Output the [x, y] coordinate of the center of the cell containing the given text.  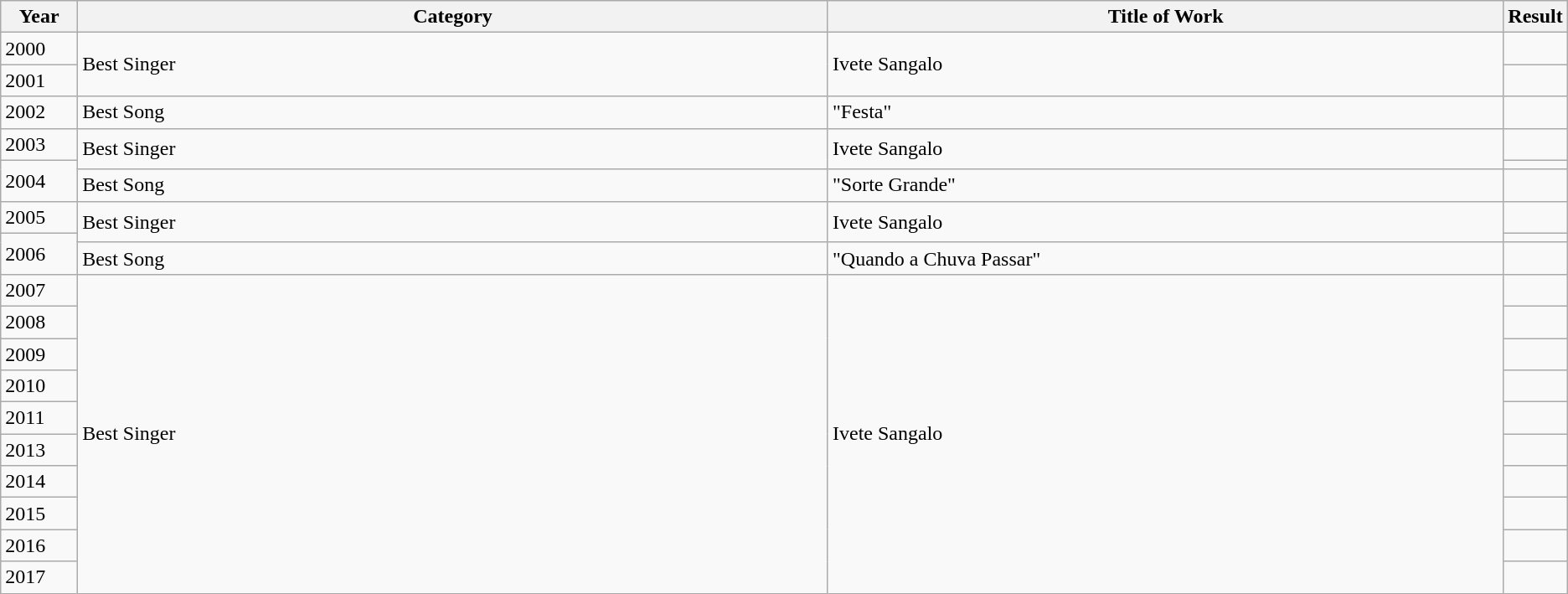
Category [453, 17]
2004 [39, 181]
2011 [39, 418]
2016 [39, 545]
"Festa" [1165, 112]
2017 [39, 577]
2005 [39, 217]
2014 [39, 482]
2001 [39, 80]
2015 [39, 514]
2003 [39, 144]
2008 [39, 322]
2013 [39, 450]
Result [1535, 17]
2002 [39, 112]
2006 [39, 253]
2007 [39, 290]
2009 [39, 354]
Year [39, 17]
2010 [39, 386]
2000 [39, 49]
"Sorte Grande" [1165, 185]
Title of Work [1165, 17]
"Quando a Chuva Passar" [1165, 258]
